Capture the cell that displays the provided text and extract its (x, y) central coordinate. 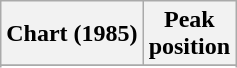
Chart (1985) (72, 34)
Peakposition (189, 34)
